Detect which cell encompasses the target text, then output its (X, Y) center coordinate. 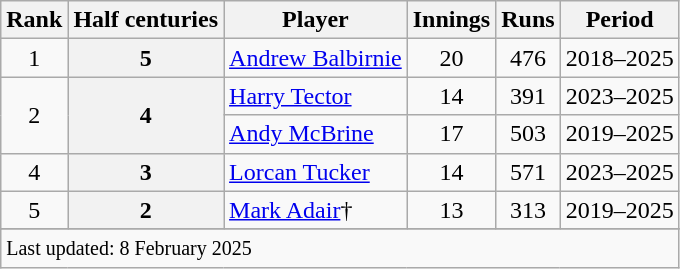
3 (146, 172)
Innings (451, 20)
Player (316, 20)
1 (34, 58)
20 (451, 58)
Rank (34, 20)
503 (528, 134)
Half centuries (146, 20)
313 (528, 210)
2018–2025 (620, 58)
Period (620, 20)
Runs (528, 20)
571 (528, 172)
Andy McBrine (316, 134)
Andrew Balbirnie (316, 58)
17 (451, 134)
Harry Tector (316, 96)
391 (528, 96)
Lorcan Tucker (316, 172)
Mark Adair† (316, 210)
13 (451, 210)
476 (528, 58)
Last updated: 8 February 2025 (340, 248)
